Extract the (x, y) coordinate from the center of the cell holding the provided text.  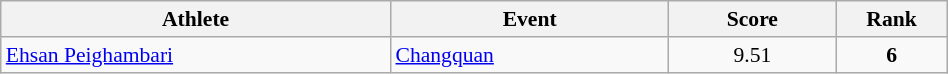
Athlete (196, 19)
Changquan (529, 55)
Event (529, 19)
9.51 (752, 55)
Rank (892, 19)
6 (892, 55)
Ehsan Peighambari (196, 55)
Score (752, 19)
